Provide the [X, Y] coordinate of the cell's center where the given text is located.  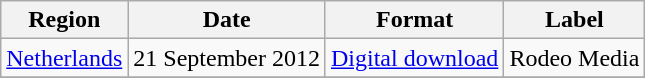
Date [227, 20]
Label [574, 20]
Digital download [414, 58]
Region [64, 20]
21 September 2012 [227, 58]
Rodeo Media [574, 58]
Format [414, 20]
Netherlands [64, 58]
